Find where the given text appears and provide that cell's center as [X, Y] coordinate. 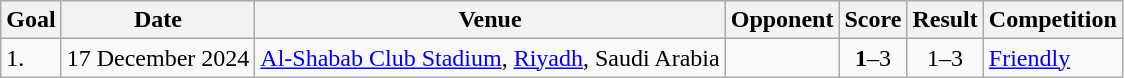
Goal [31, 20]
1. [31, 58]
Date [158, 20]
Al-Shabab Club Stadium, Riyadh, Saudi Arabia [490, 58]
Result [945, 20]
17 December 2024 [158, 58]
Score [873, 20]
Friendly [1052, 58]
Opponent [782, 20]
Competition [1052, 20]
Venue [490, 20]
